Return [X, Y] of the center of cell containing provided text 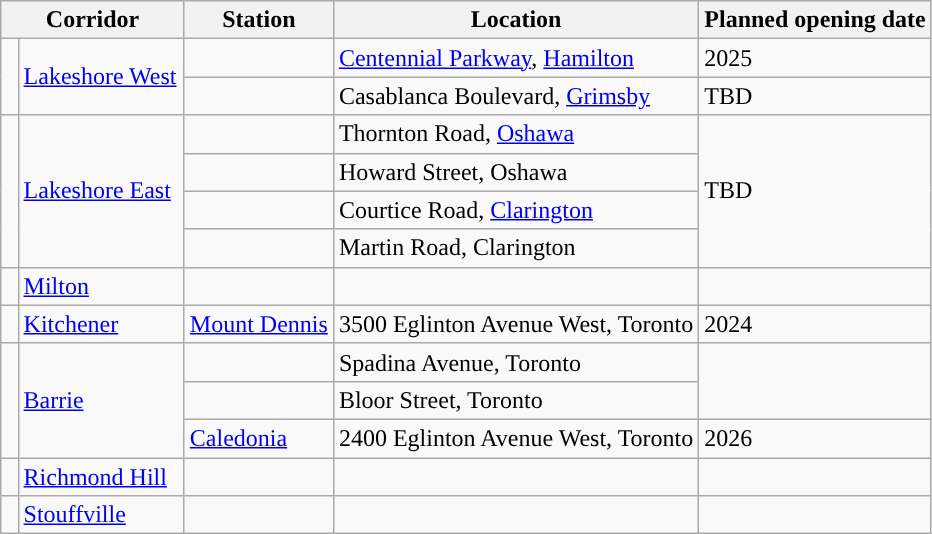
Planned opening date [815, 20]
2400 Eglinton Avenue West, Toronto [516, 438]
Richmond Hill [101, 477]
Spadina Avenue, Toronto [516, 362]
Lakeshore West [101, 77]
Kitchener [101, 324]
Howard Street, Oshawa [516, 172]
Milton [101, 286]
Courtice Road, Clarington [516, 210]
3500 Eglinton Avenue West, Toronto [516, 324]
Lakeshore East [101, 191]
2025 [815, 58]
Caledonia [258, 438]
Martin Road, Clarington [516, 248]
Casablanca Boulevard, Grimsby [516, 96]
Centennial Parkway, Hamilton [516, 58]
Barrie [101, 400]
Stouffville [101, 515]
Thornton Road, Oshawa [516, 134]
Station [258, 20]
Location [516, 20]
2024 [815, 324]
2026 [815, 438]
Corridor [93, 20]
Mount Dennis [258, 324]
Bloor Street, Toronto [516, 400]
